From the cell containing the given text, extract its center point as (X, Y) coordinate. 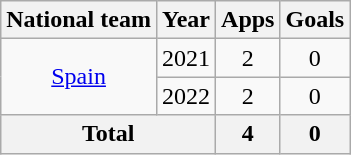
4 (248, 134)
Year (186, 20)
Spain (79, 77)
2022 (186, 96)
Total (108, 134)
National team (79, 20)
2021 (186, 58)
Apps (248, 20)
Goals (315, 20)
